Find where the given text appears and provide that cell's center as (x, y) coordinate. 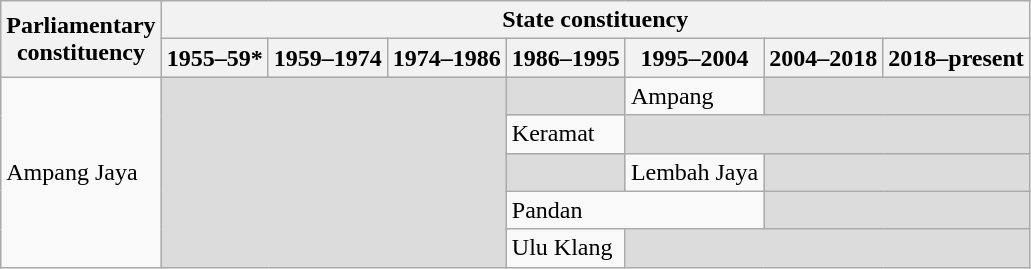
State constituency (595, 20)
1955–59* (214, 58)
Keramat (566, 134)
Ulu Klang (566, 248)
Lembah Jaya (694, 172)
Ampang Jaya (81, 172)
Pandan (634, 210)
Ampang (694, 96)
1986–1995 (566, 58)
2018–present (956, 58)
2004–2018 (824, 58)
1974–1986 (446, 58)
1959–1974 (328, 58)
Parliamentaryconstituency (81, 39)
1995–2004 (694, 58)
